Return [X, Y] of the center of cell containing provided text 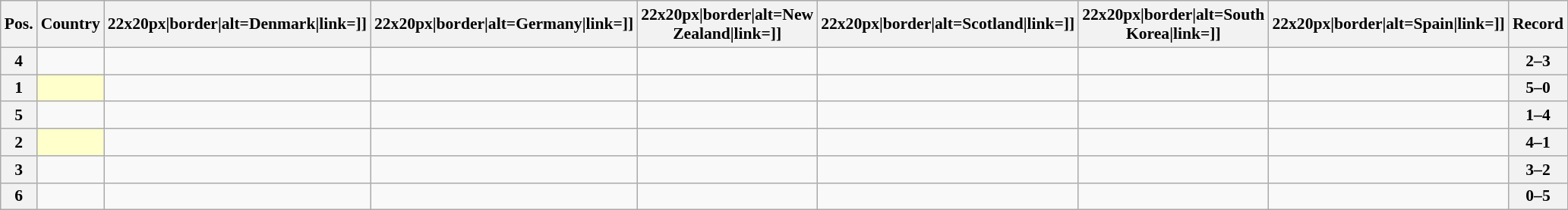
5 [19, 116]
3 [19, 170]
3–2 [1538, 170]
22x20px|border|alt=Scotland|link=]] [948, 24]
2–3 [1538, 61]
2 [19, 142]
22x20px|border|alt=Germany|link=]] [504, 24]
5–0 [1538, 88]
Pos. [19, 24]
4–1 [1538, 142]
6 [19, 196]
22x20px|border|alt=Denmark|link=]] [237, 24]
22x20px|border|alt=Spain|link=]] [1388, 24]
0–5 [1538, 196]
1 [19, 88]
1–4 [1538, 116]
Record [1538, 24]
22x20px|border|alt=South Korea|link=]] [1173, 24]
4 [19, 61]
22x20px|border|alt=New Zealand|link=]] [727, 24]
Country [71, 24]
